Extract the (X, Y) coordinate from the center of the cell holding the provided text.  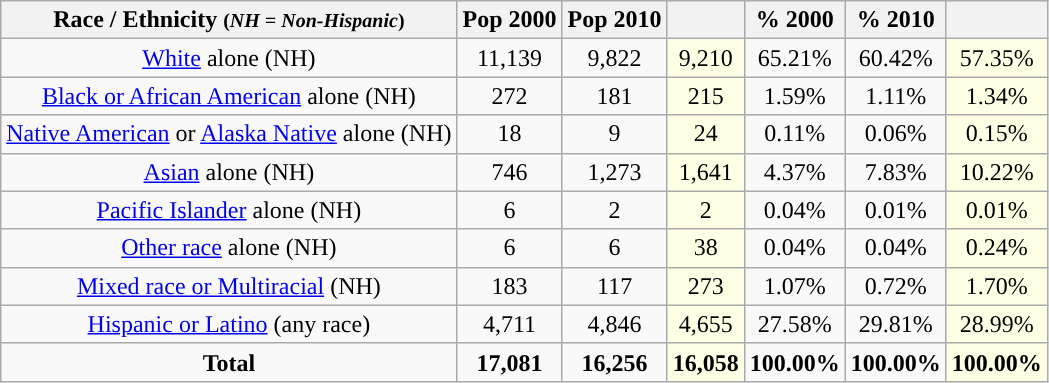
16,058 (706, 362)
Hispanic or Latino (any race) (229, 324)
746 (510, 172)
272 (510, 96)
24 (706, 134)
1,641 (706, 172)
0.72% (896, 286)
181 (614, 96)
17,081 (510, 362)
Native American or Alaska Native alone (NH) (229, 134)
Pacific Islander alone (NH) (229, 210)
1.07% (794, 286)
% 2000 (794, 20)
16,256 (614, 362)
273 (706, 286)
1.11% (896, 96)
Asian alone (NH) (229, 172)
4.37% (794, 172)
4,655 (706, 324)
1.34% (996, 96)
29.81% (896, 324)
Total (229, 362)
7.83% (896, 172)
0.06% (896, 134)
Pop 2010 (614, 20)
215 (706, 96)
Other race alone (NH) (229, 248)
65.21% (794, 58)
18 (510, 134)
11,139 (510, 58)
60.42% (896, 58)
1,273 (614, 172)
White alone (NH) (229, 58)
117 (614, 286)
9,210 (706, 58)
0.24% (996, 248)
Pop 2000 (510, 20)
27.58% (794, 324)
183 (510, 286)
4,711 (510, 324)
38 (706, 248)
1.70% (996, 286)
0.11% (794, 134)
28.99% (996, 324)
% 2010 (896, 20)
0.15% (996, 134)
9 (614, 134)
10.22% (996, 172)
Race / Ethnicity (NH = Non-Hispanic) (229, 20)
9,822 (614, 58)
1.59% (794, 96)
Mixed race or Multiracial (NH) (229, 286)
Black or African American alone (NH) (229, 96)
4,846 (614, 324)
57.35% (996, 58)
